Provide the (X, Y) coordinate of the cell's center where the given text is located.  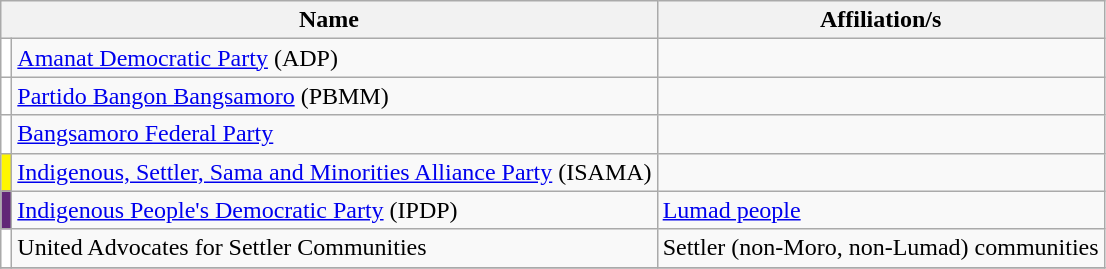
Amanat Democratic Party (ADP) (334, 58)
Indigenous People's Democratic Party (IPDP) (334, 210)
Affiliation/s (880, 20)
United Advocates for Settler Communities (334, 248)
Lumad people (880, 210)
Partido Bangon Bangsamoro (PBMM) (334, 96)
Settler (non-Moro, non-Lumad) communities (880, 248)
Bangsamoro Federal Party (334, 134)
Indigenous, Settler, Sama and Minorities Alliance Party (ISAMA) (334, 172)
Name (329, 20)
